Find where the given text appears and provide that cell's center as (x, y) coordinate. 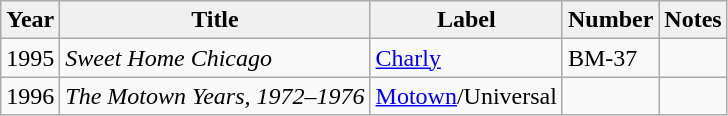
Notes (693, 20)
Label (466, 20)
1996 (30, 96)
BM-37 (610, 58)
Title (215, 20)
Motown/Universal (466, 96)
Sweet Home Chicago (215, 58)
Charly (466, 58)
Number (610, 20)
The Motown Years, 1972–1976 (215, 96)
1995 (30, 58)
Year (30, 20)
